Return the (X, Y) coordinate for the center point of the cell that contains the specified text.  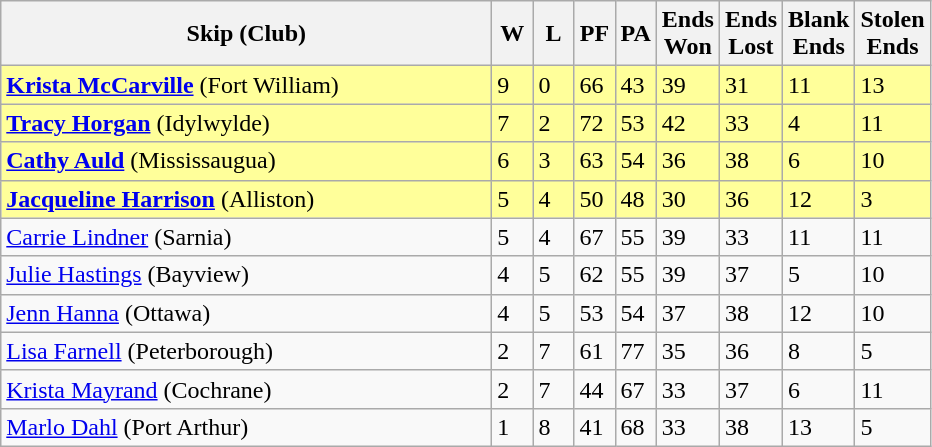
Ends Lost (750, 34)
Jenn Hanna (Ottawa) (246, 313)
0 (554, 85)
41 (594, 427)
W (512, 34)
30 (688, 199)
Tracy Horgan (Idylwylde) (246, 123)
Julie Hastings (Bayview) (246, 275)
L (554, 34)
72 (594, 123)
43 (636, 85)
PF (594, 34)
42 (688, 123)
31 (750, 85)
Marlo Dahl (Port Arthur) (246, 427)
Cathy Auld (Mississaugua) (246, 161)
77 (636, 351)
Jacqueline Harrison (Alliston) (246, 199)
Krista Mayrand (Cochrane) (246, 389)
9 (512, 85)
PA (636, 34)
63 (594, 161)
Skip (Club) (246, 34)
Carrie Lindner (Sarnia) (246, 237)
Ends Won (688, 34)
Krista McCarville (Fort William) (246, 85)
61 (594, 351)
50 (594, 199)
68 (636, 427)
62 (594, 275)
Stolen Ends (892, 34)
1 (512, 427)
Blank Ends (819, 34)
Lisa Farnell (Peterborough) (246, 351)
66 (594, 85)
48 (636, 199)
35 (688, 351)
44 (594, 389)
